Provide the (X, Y) coordinate of the cell's center where the given text is located.  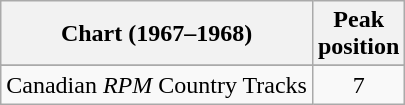
Peakposition (358, 34)
7 (358, 85)
Canadian RPM Country Tracks (157, 85)
Chart (1967–1968) (157, 34)
